Find where the given text appears and provide that cell's center as (X, Y) coordinate. 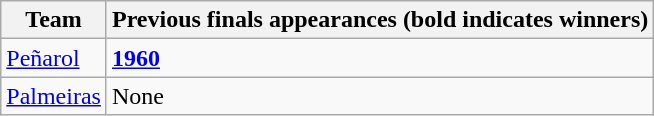
Peñarol (54, 58)
None (380, 96)
Team (54, 20)
Previous finals appearances (bold indicates winners) (380, 20)
Palmeiras (54, 96)
1960 (380, 58)
